From the cell containing the given text, extract its center point as (x, y) coordinate. 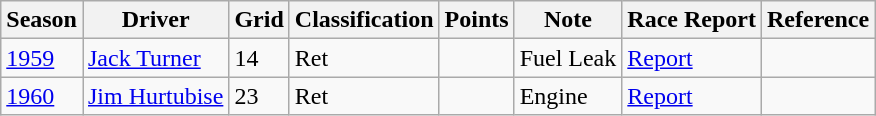
Note (568, 20)
23 (259, 96)
Race Report (692, 20)
Driver (155, 20)
14 (259, 58)
Jack Turner (155, 58)
Reference (818, 20)
Points (476, 20)
1960 (42, 96)
Season (42, 20)
Classification (364, 20)
Jim Hurtubise (155, 96)
Engine (568, 96)
Fuel Leak (568, 58)
Grid (259, 20)
1959 (42, 58)
